Scan for the cell matching the given text and deliver its [x, y] coordinate at center. 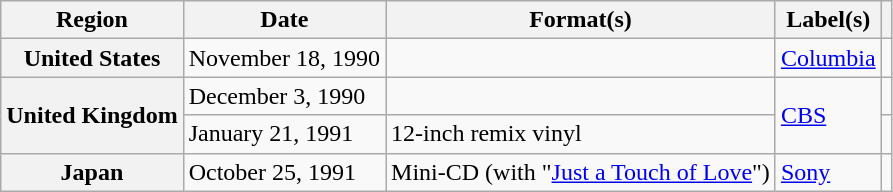
December 3, 1990 [284, 96]
Sony [828, 172]
United States [92, 58]
Date [284, 20]
Region [92, 20]
Label(s) [828, 20]
CBS [828, 115]
October 25, 1991 [284, 172]
January 21, 1991 [284, 134]
November 18, 1990 [284, 58]
Mini-CD (with "Just a Touch of Love") [581, 172]
Format(s) [581, 20]
Columbia [828, 58]
12-inch remix vinyl [581, 134]
Japan [92, 172]
United Kingdom [92, 115]
